Provide the (x, y) coordinate of the cell's center where the given text is located.  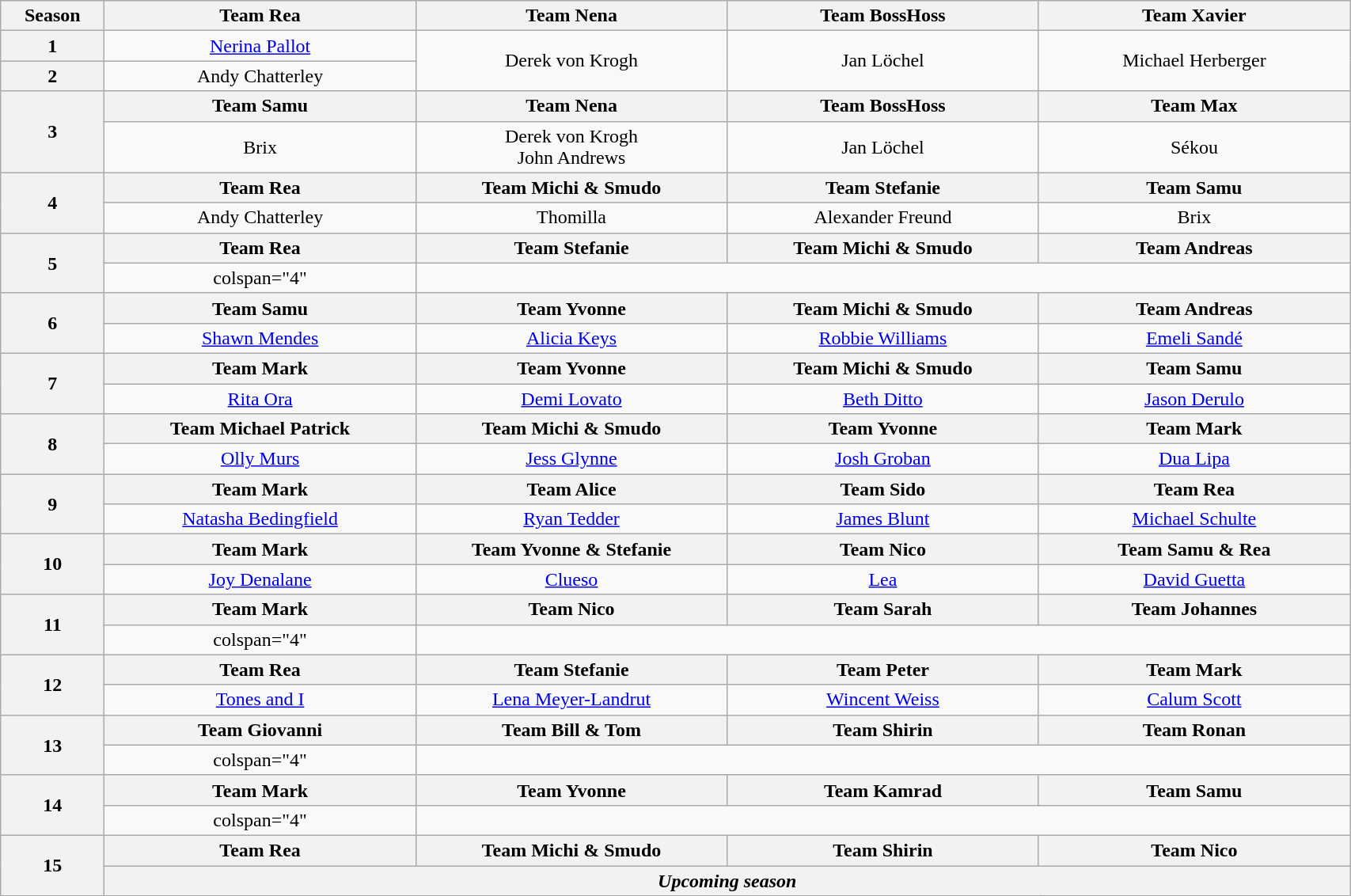
Michael Herberger (1194, 61)
5 (52, 263)
Team Alice (571, 489)
Dua Lipa (1194, 459)
Team Bill & Tom (571, 730)
Jess Glynne (571, 459)
Alicia Keys (571, 338)
Derek von KroghJohn Andrews (571, 147)
Team Giovanni (260, 730)
Lea (883, 579)
Team Michael Patrick (260, 429)
Michael Schulte (1194, 519)
Thomilla (571, 218)
12 (52, 685)
7 (52, 383)
4 (52, 203)
Team Sido (883, 489)
Natasha Bedingfield (260, 519)
Team Xavier (1194, 16)
Team Yvonne & Stefanie (571, 549)
Lena Meyer-Landrut (571, 700)
Derek von Krogh (571, 61)
2 (52, 76)
Season (52, 16)
3 (52, 131)
Team Max (1194, 106)
Shawn Mendes (260, 338)
Demi Lovato (571, 398)
14 (52, 805)
Joy Denalane (260, 579)
Beth Ditto (883, 398)
11 (52, 625)
1 (52, 46)
Jason Derulo (1194, 398)
15 (52, 865)
Ryan Tedder (571, 519)
Robbie Williams (883, 338)
9 (52, 504)
Sékou (1194, 147)
Tones and I (260, 700)
James Blunt (883, 519)
Team Samu & Rea (1194, 549)
Olly Murs (260, 459)
Josh Groban (883, 459)
Wincent Weiss (883, 700)
Calum Scott (1194, 700)
Team Peter (883, 670)
Team Ronan (1194, 730)
6 (52, 323)
Clueso (571, 579)
Rita Ora (260, 398)
8 (52, 444)
10 (52, 564)
Team Johannes (1194, 609)
David Guetta (1194, 579)
Alexander Freund (883, 218)
Nerina Pallot (260, 46)
Upcoming season (727, 881)
Emeli Sandé (1194, 338)
Team Sarah (883, 609)
Team Kamrad (883, 790)
13 (52, 745)
